Capture the cell that displays the provided text and extract its [X, Y] central coordinate. 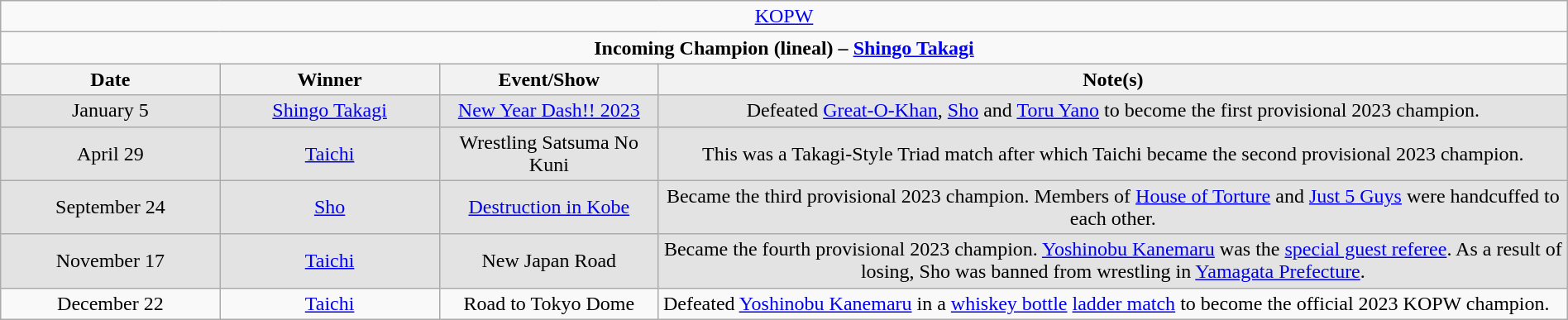
Became the third provisional 2023 champion. Members of House of Torture and Just 5 Guys were handcuffed to each other. [1113, 207]
Shingo Takagi [329, 111]
Date [111, 79]
This was a Takagi-Style Triad match after which Taichi became the second provisional 2023 champion. [1113, 154]
Road to Tokyo Dome [549, 303]
Sho [329, 207]
Winner [329, 79]
Note(s) [1113, 79]
Defeated Yoshinobu Kanemaru in a whiskey bottle ladder match to become the official 2023 KOPW champion. [1113, 303]
April 29 [111, 154]
December 22 [111, 303]
September 24 [111, 207]
Destruction in Kobe [549, 207]
Defeated Great-O-Khan, Sho and Toru Yano to become the first provisional 2023 champion. [1113, 111]
New Year Dash!! 2023 [549, 111]
New Japan Road [549, 261]
Wrestling Satsuma No Kuni [549, 154]
Event/Show [549, 79]
November 17 [111, 261]
January 5 [111, 111]
KOPW [784, 17]
Incoming Champion (lineal) – Shingo Takagi [784, 48]
